Return the [x, y] coordinate for the center point of the cell that contains the specified text.  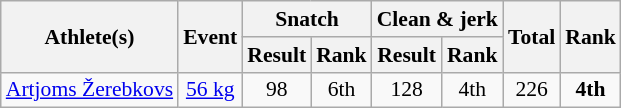
56 kg [210, 90]
Snatch [306, 19]
Total [532, 36]
Athlete(s) [90, 36]
6th [342, 90]
Event [210, 36]
Artjoms Žerebkovs [90, 90]
98 [276, 90]
128 [407, 90]
Clean & jerk [438, 19]
226 [532, 90]
